From the cell containing the given text, extract its center point as (X, Y) coordinate. 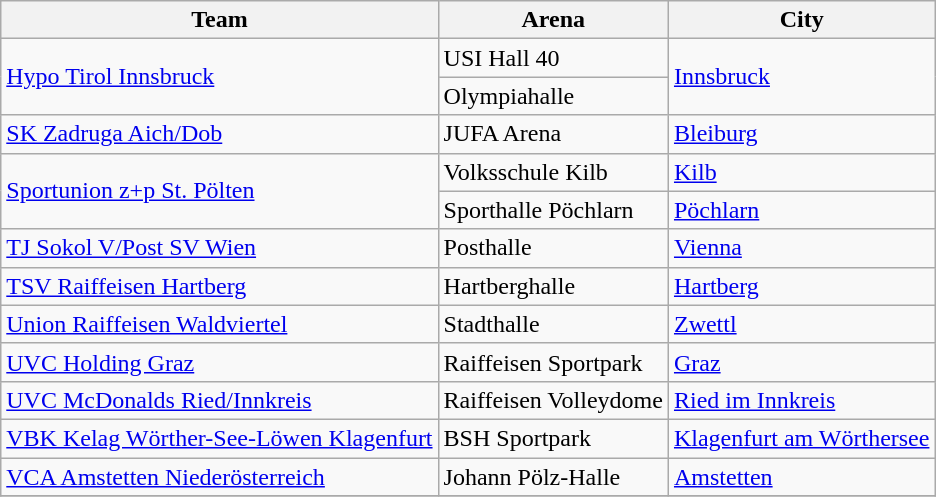
Olympiahalle (553, 96)
Volksschule Kilb (553, 172)
JUFA Arena (553, 134)
Bleiburg (802, 134)
Kilb (802, 172)
Zwettl (802, 324)
Hartberghalle (553, 286)
UVC McDonalds Ried/Innkreis (220, 400)
BSH Sportpark (553, 438)
Team (220, 20)
Posthalle (553, 248)
Stadthalle (553, 324)
Arena (553, 20)
Johann Pölz-Halle (553, 477)
Ried im Innkreis (802, 400)
Union Raiffeisen Waldviertel (220, 324)
City (802, 20)
Pöchlarn (802, 210)
UVC Holding Graz (220, 362)
Amstetten (802, 477)
VCA Amstetten Niederösterreich (220, 477)
Graz (802, 362)
Hartberg (802, 286)
Sportunion z+p St. Pölten (220, 191)
USI Hall 40 (553, 58)
SK Zadruga Aich/Dob (220, 134)
Innsbruck (802, 77)
Vienna (802, 248)
Hypo Tirol Innsbruck (220, 77)
TSV Raiffeisen Hartberg (220, 286)
Raiffeisen Sportpark (553, 362)
Sporthalle Pöchlarn (553, 210)
Klagenfurt am Wörthersee (802, 438)
TJ Sokol V/Post SV Wien (220, 248)
VBK Kelag Wörther-See-Löwen Klagenfurt (220, 438)
Raiffeisen Volleydome (553, 400)
